For the text-containing cell, return its midpoint in (X, Y) coordinate format. 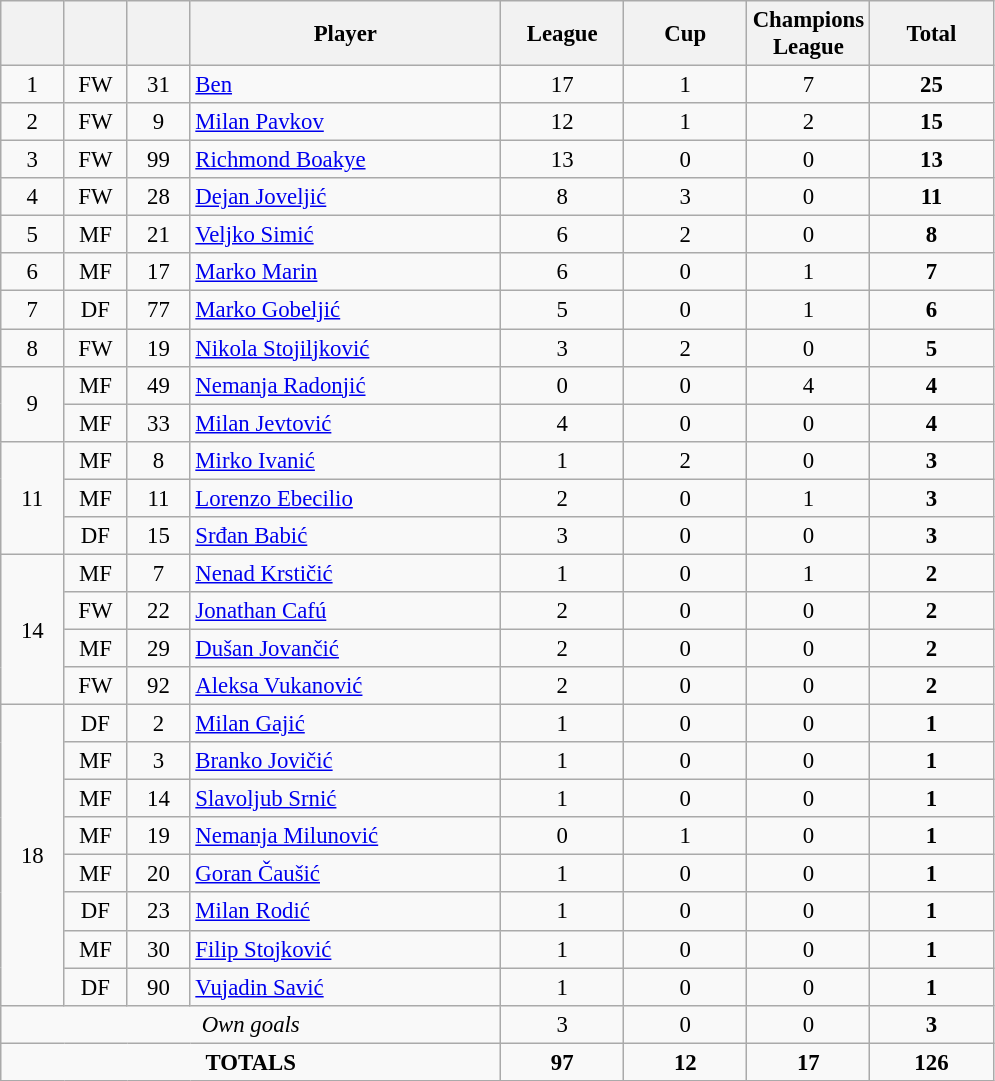
31 (158, 85)
90 (158, 987)
Milan Pavkov (346, 122)
Total (932, 34)
Mirko Ivanić (346, 460)
Own goals (251, 1024)
Branko Jovičić (346, 761)
Goran Čaušić (346, 874)
92 (158, 686)
30 (158, 949)
Milan Rodić (346, 912)
Cup (686, 34)
Vujadin Savić (346, 987)
Slavoljub Srnić (346, 799)
Richmond Boakye (346, 160)
21 (158, 235)
Veljko Simić (346, 235)
Nenad Krstičić (346, 573)
97 (562, 1062)
Jonathan Cafú (346, 611)
22 (158, 611)
League (562, 34)
77 (158, 310)
Player (346, 34)
Srđan Babić (346, 536)
18 (32, 856)
23 (158, 912)
20 (158, 874)
Ben (346, 85)
Marko Gobeljić (346, 310)
33 (158, 423)
25 (932, 85)
Champions League (808, 34)
Dejan Joveljić (346, 197)
28 (158, 197)
Marko Marin (346, 273)
Milan Jevtović (346, 423)
Lorenzo Ebecilio (346, 498)
29 (158, 648)
126 (932, 1062)
49 (158, 385)
Nikola Stojiljković (346, 348)
Aleksa Vukanović (346, 686)
Milan Gajić (346, 724)
Dušan Jovančić (346, 648)
Nemanja Milunović (346, 836)
Filip Stojković (346, 949)
TOTALS (251, 1062)
Nemanja Radonjić (346, 385)
99 (158, 160)
